Detect which cell encompasses the target text, then output its (x, y) center coordinate. 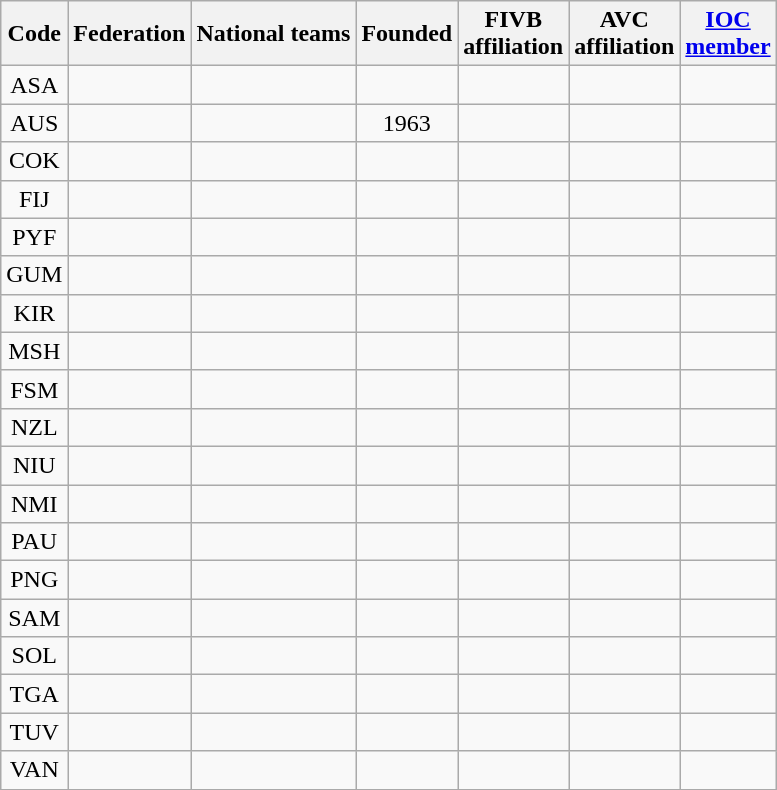
MSH (34, 351)
COK (34, 161)
NZL (34, 427)
National teams (274, 34)
KIR (34, 313)
PYF (34, 237)
ASA (34, 85)
AVCaffiliation (624, 34)
VAN (34, 770)
PAU (34, 542)
SOL (34, 656)
Founded (407, 34)
FIVBaffiliation (514, 34)
TGA (34, 694)
1963 (407, 123)
NIU (34, 465)
AUS (34, 123)
IOCmember (728, 34)
TUV (34, 732)
Code (34, 34)
GUM (34, 275)
FSM (34, 389)
Federation (130, 34)
PNG (34, 580)
NMI (34, 503)
FIJ (34, 199)
SAM (34, 618)
